Identify which cell holds the provided text, then report its [X, Y] central coordinate. 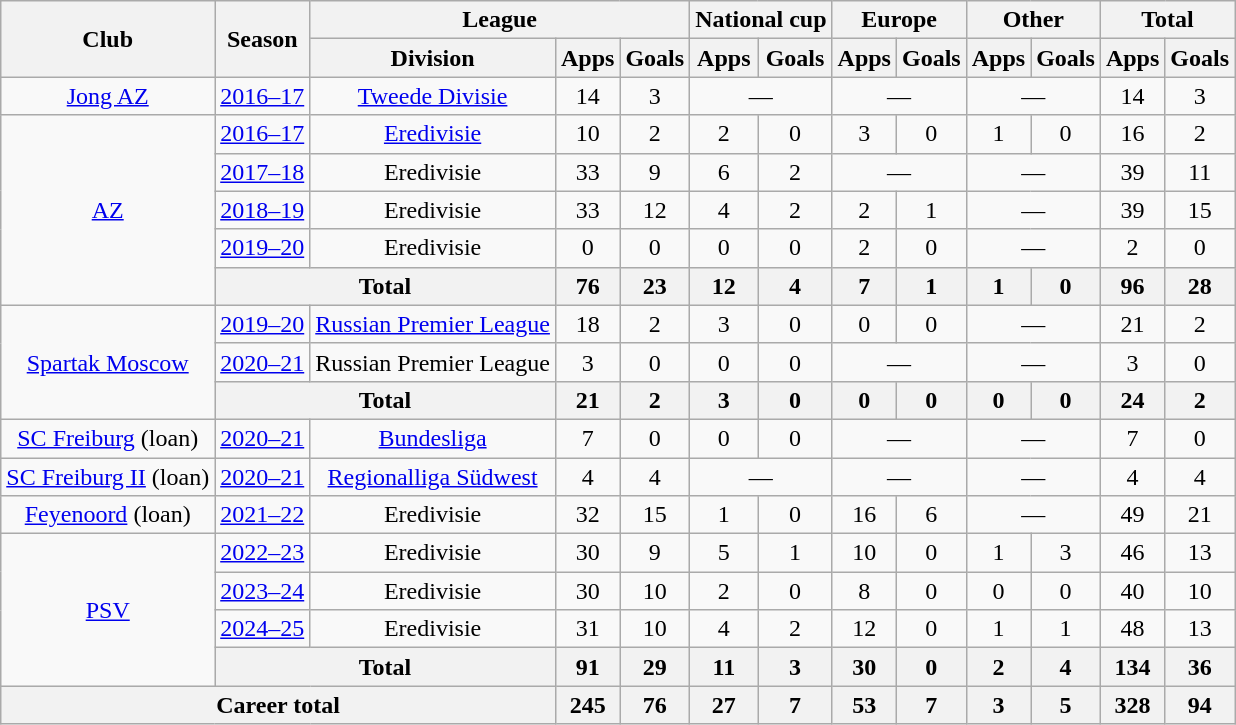
48 [1132, 629]
Regionalliga Südwest [433, 477]
Club [108, 39]
24 [1132, 400]
31 [587, 629]
2021–22 [262, 515]
2023–24 [262, 591]
27 [724, 705]
91 [587, 667]
18 [587, 324]
Spartak Moscow [108, 362]
Bundesliga [433, 438]
Division [433, 58]
36 [1200, 667]
32 [587, 515]
328 [1132, 705]
53 [864, 705]
Career total [278, 705]
96 [1132, 286]
23 [655, 286]
2017–18 [262, 172]
40 [1132, 591]
Other [1033, 20]
46 [1132, 553]
Europe [899, 20]
134 [1132, 667]
2018–19 [262, 210]
SC Freiburg II (loan) [108, 477]
SC Freiburg (loan) [108, 438]
29 [655, 667]
Jong AZ [108, 96]
94 [1200, 705]
2022–23 [262, 553]
Tweede Divisie [433, 96]
28 [1200, 286]
Season [262, 39]
Feyenoord (loan) [108, 515]
PSV [108, 610]
League [500, 20]
National cup [761, 20]
AZ [108, 210]
2024–25 [262, 629]
8 [864, 591]
245 [587, 705]
49 [1132, 515]
